Pinpoint the cell where the given text exists, returning its [x, y] midpoint coordinate. 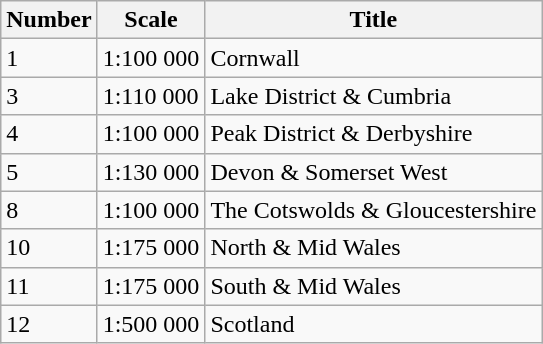
3 [49, 96]
Peak District & Derbyshire [374, 134]
1:110 000 [151, 96]
5 [49, 172]
Title [374, 20]
Number [49, 20]
Devon & Somerset West [374, 172]
Cornwall [374, 58]
4 [49, 134]
Lake District & Cumbria [374, 96]
Scale [151, 20]
12 [49, 324]
Scotland [374, 324]
1:500 000 [151, 324]
The Cotswolds & Gloucestershire [374, 210]
8 [49, 210]
1 [49, 58]
10 [49, 248]
North & Mid Wales [374, 248]
1:130 000 [151, 172]
South & Mid Wales [374, 286]
11 [49, 286]
